Scan for the cell matching the given text and deliver its [X, Y] coordinate at center. 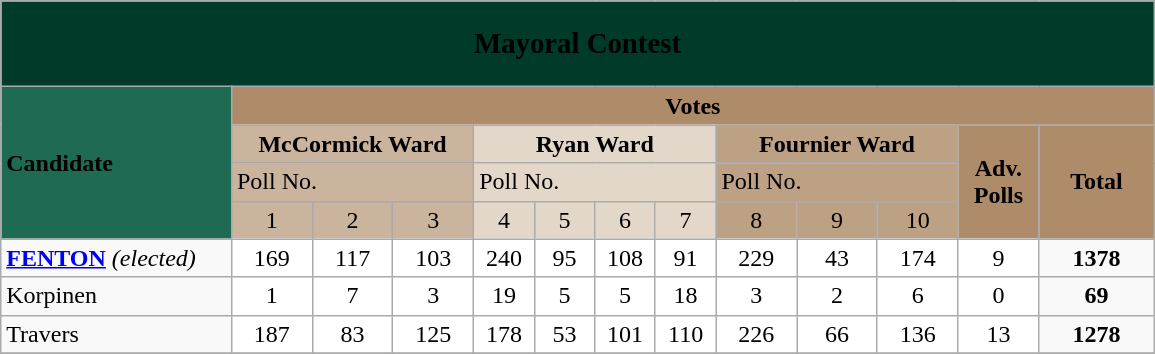
1378 [1096, 258]
10 [918, 220]
Travers [116, 334]
McCormick Ward [352, 144]
1278 [1096, 334]
4 [504, 220]
Candidate [116, 163]
125 [434, 334]
53 [564, 334]
69 [1096, 296]
110 [686, 334]
103 [434, 258]
178 [504, 334]
0 [998, 296]
13 [998, 334]
18 [686, 296]
226 [756, 334]
108 [626, 258]
66 [838, 334]
FENTON (elected) [116, 258]
Mayoral Contest [578, 44]
174 [918, 258]
169 [272, 258]
95 [564, 258]
187 [272, 334]
83 [352, 334]
Total [1096, 182]
240 [504, 258]
Votes [692, 106]
43 [838, 258]
Adv. Polls [998, 182]
91 [686, 258]
117 [352, 258]
Ryan Ward [595, 144]
Fournier Ward [837, 144]
136 [918, 334]
229 [756, 258]
8 [756, 220]
19 [504, 296]
101 [626, 334]
Korpinen [116, 296]
